From the cell containing the given text, extract its center point as (X, Y) coordinate. 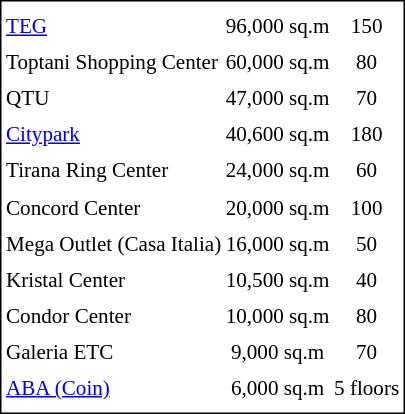
Toptani Shopping Center (114, 63)
5 floors (366, 388)
20,000 sq.m (278, 207)
40,600 sq.m (278, 135)
40 (366, 280)
10,500 sq.m (278, 280)
180 (366, 135)
Tirana Ring Center (114, 171)
Galeria ETC (114, 352)
50 (366, 243)
Condor Center (114, 316)
150 (366, 26)
9,000 sq.m (278, 352)
100 (366, 207)
6,000 sq.m (278, 388)
ABA (Coin) (114, 388)
Concord Center (114, 207)
TEG (114, 26)
10,000 sq.m (278, 316)
96,000 sq.m (278, 26)
Citypark (114, 135)
60,000 sq.m (278, 63)
Mega Outlet (Casa Italia) (114, 243)
Kristal Center (114, 280)
QTU (114, 99)
60 (366, 171)
16,000 sq.m (278, 243)
24,000 sq.m (278, 171)
47,000 sq.m (278, 99)
